Capture the cell that displays the provided text and extract its [X, Y] central coordinate. 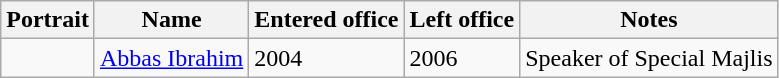
Abbas Ibrahim [171, 58]
Speaker of Special Majlis [649, 58]
Name [171, 20]
2004 [326, 58]
2006 [462, 58]
Left office [462, 20]
Portrait [48, 20]
Notes [649, 20]
Entered office [326, 20]
